Return the [x, y] coordinate for the center point of the cell that contains the specified text.  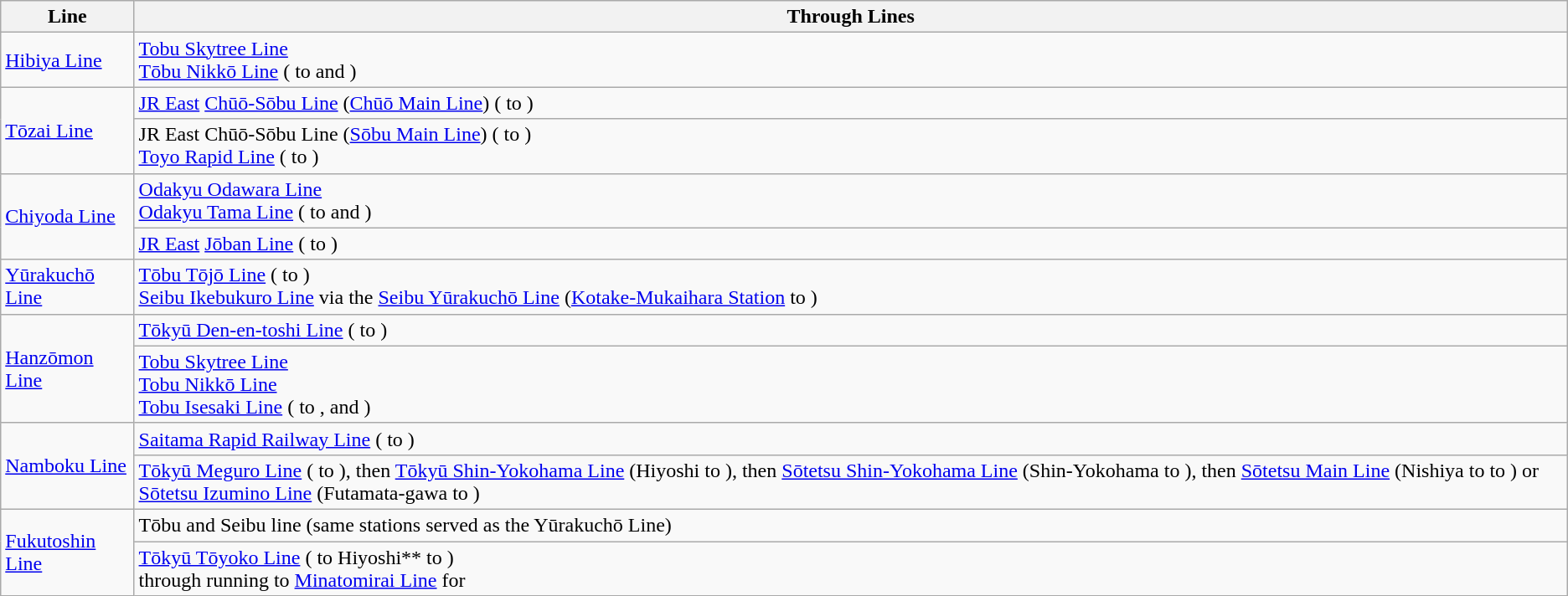
Tobu Skytree Line Tobu Nikkō Line Tobu Isesaki Line ( to , and ) [851, 384]
Tobu Skytree Line Tōbu Nikkō Line ( to and ) [851, 60]
Chiyoda Line [67, 216]
JR East Jōban Line ( to ) [851, 244]
Tōkyū Tōyoko Line ( to Hiyoshi** to )through running to Minatomirai Line for [851, 568]
Fukutoshin Line [67, 552]
Saitama Rapid Railway Line ( to ) [851, 439]
Through Lines [851, 17]
Hanzōmon Line [67, 368]
Hibiya Line [67, 60]
Line [67, 17]
Namboku Line [67, 465]
Yūrakuchō Line [67, 286]
Tōbu and Seibu line (same stations served as the Yūrakuchō Line) [851, 525]
Odakyu Odawara Line Odakyu Tama Line ( to and ) [851, 201]
JR East Chūō-Sōbu Line (Sōbu Main Line) ( to ) Toyo Rapid Line ( to ) [851, 146]
Tōbu Tōjō Line ( to ) Seibu Ikebukuro Line via the Seibu Yūrakuchō Line (Kotake-Mukaihara Station to ) [851, 286]
Tōkyū Den-en-toshi Line ( to ) [851, 330]
Tōzai Line [67, 131]
JR East Chūō-Sōbu Line (Chūō Main Line) ( to ) [851, 103]
